Identify which cell holds the provided text, then report its (X, Y) central coordinate. 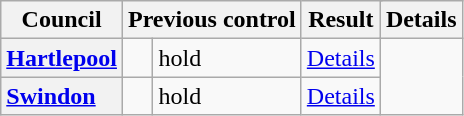
Result (340, 20)
Hartlepool (62, 58)
Previous control (212, 20)
Swindon (62, 96)
Council (62, 20)
